Output the (x, y) coordinate of the center of the cell containing the given text.  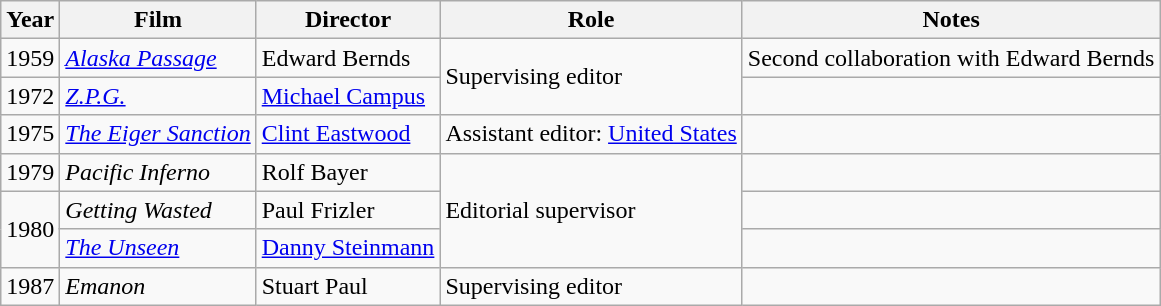
1980 (30, 229)
Alaska Passage (158, 58)
Edward Bernds (348, 58)
Getting Wasted (158, 210)
Rolf Bayer (348, 172)
Editorial supervisor (591, 210)
1972 (30, 96)
The Eiger Sanction (158, 134)
Z.P.G. (158, 96)
The Unseen (158, 248)
Michael Campus (348, 96)
Assistant editor: United States (591, 134)
1987 (30, 286)
1979 (30, 172)
Second collaboration with Edward Bernds (951, 58)
1975 (30, 134)
Director (348, 20)
Notes (951, 20)
Paul Frizler (348, 210)
Danny Steinmann (348, 248)
1959 (30, 58)
Year (30, 20)
Clint Eastwood (348, 134)
Role (591, 20)
Stuart Paul (348, 286)
Pacific Inferno (158, 172)
Film (158, 20)
Emanon (158, 286)
